Determine the [X, Y] coordinate at the center of the cell enclosing the given text.  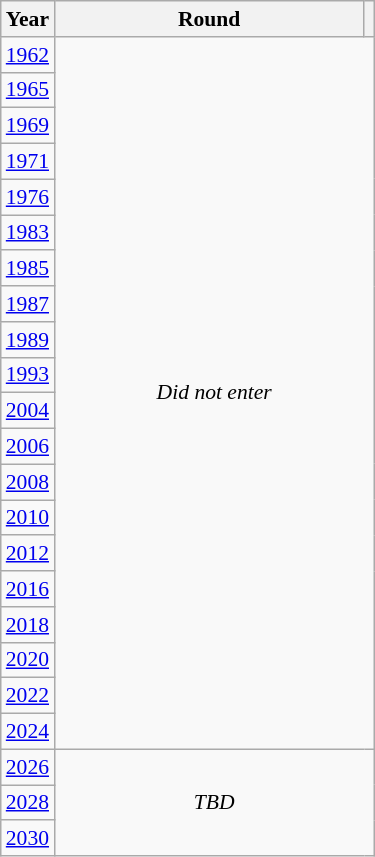
Round [209, 19]
2028 [28, 803]
1965 [28, 90]
1985 [28, 269]
2018 [28, 625]
TBD [214, 802]
2004 [28, 411]
2016 [28, 589]
1971 [28, 162]
1987 [28, 304]
2020 [28, 660]
2024 [28, 732]
1989 [28, 340]
2008 [28, 482]
2006 [28, 447]
Did not enter [214, 393]
1969 [28, 126]
2012 [28, 554]
1993 [28, 375]
2030 [28, 839]
2010 [28, 518]
1983 [28, 233]
2022 [28, 696]
1976 [28, 197]
1962 [28, 55]
2026 [28, 767]
Year [28, 19]
